Capture the cell that displays the provided text and extract its (X, Y) central coordinate. 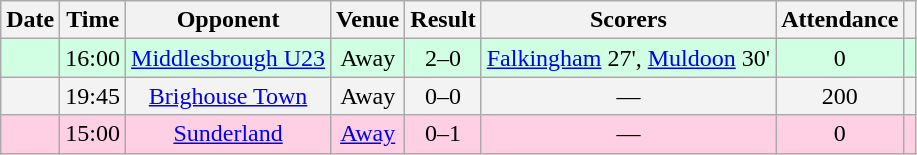
0–0 (443, 96)
Date (30, 20)
Middlesbrough U23 (228, 58)
2–0 (443, 58)
Opponent (228, 20)
0–1 (443, 134)
Brighouse Town (228, 96)
19:45 (93, 96)
200 (840, 96)
15:00 (93, 134)
Venue (368, 20)
Sunderland (228, 134)
Attendance (840, 20)
Scorers (628, 20)
Time (93, 20)
16:00 (93, 58)
Result (443, 20)
Falkingham 27', Muldoon 30' (628, 58)
